Return the [X, Y] coordinate for the center point of the cell that contains the specified text.  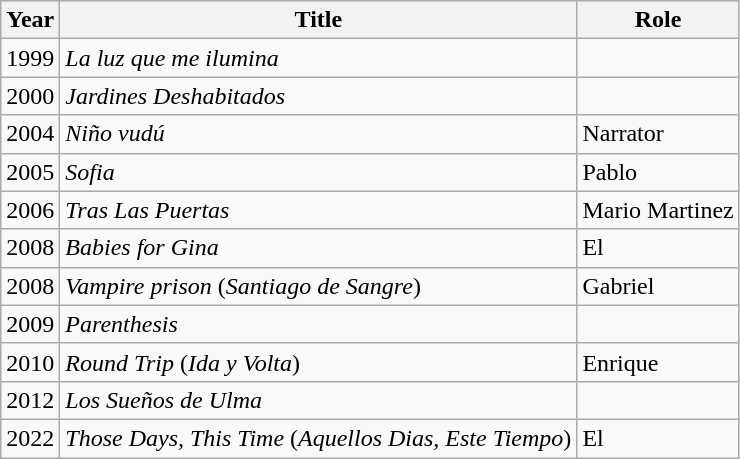
Vampire prison (Santiago de Sangre) [318, 286]
Title [318, 20]
2005 [30, 172]
2006 [30, 210]
Babies for Gina [318, 248]
Narrator [658, 134]
Gabriel [658, 286]
2012 [30, 400]
Parenthesis [318, 324]
2022 [30, 438]
Tras Las Puertas [318, 210]
La luz que me ilumina [318, 58]
Enrique [658, 362]
Round Trip (Ida y Volta) [318, 362]
1999 [30, 58]
Sofia [318, 172]
2004 [30, 134]
Mario Martinez [658, 210]
2009 [30, 324]
Niño vudú [318, 134]
Jardines Deshabitados [318, 96]
Year [30, 20]
Pablo [658, 172]
2010 [30, 362]
Those Days, This Time (Aquellos Dias, Este Tiempo) [318, 438]
2000 [30, 96]
Los Sueños de Ulma [318, 400]
Role [658, 20]
